Return (X, Y) of the center of cell containing provided text 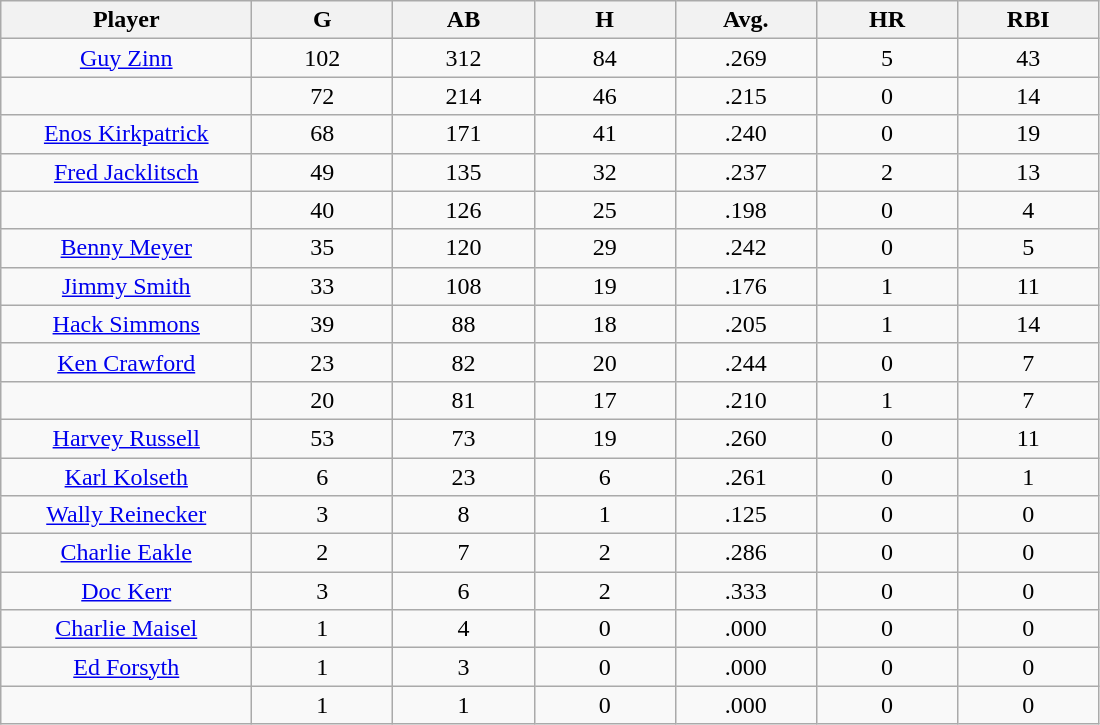
18 (604, 324)
Karl Kolseth (126, 477)
.198 (746, 210)
.176 (746, 286)
88 (464, 324)
.237 (746, 172)
49 (322, 172)
Enos Kirkpatrick (126, 134)
72 (322, 96)
8 (464, 515)
13 (1028, 172)
68 (322, 134)
171 (464, 134)
29 (604, 248)
H (604, 20)
135 (464, 172)
Avg. (746, 20)
39 (322, 324)
Hack Simmons (126, 324)
.240 (746, 134)
214 (464, 96)
Fred Jacklitsch (126, 172)
Benny Meyer (126, 248)
17 (604, 400)
Jimmy Smith (126, 286)
G (322, 20)
25 (604, 210)
73 (464, 438)
41 (604, 134)
Charlie Eakle (126, 553)
81 (464, 400)
Ken Crawford (126, 362)
.242 (746, 248)
.244 (746, 362)
.260 (746, 438)
35 (322, 248)
.205 (746, 324)
.210 (746, 400)
HR (886, 20)
Wally Reinecker (126, 515)
.215 (746, 96)
AB (464, 20)
.333 (746, 591)
120 (464, 248)
Player (126, 20)
82 (464, 362)
.125 (746, 515)
102 (322, 58)
Guy Zinn (126, 58)
33 (322, 286)
53 (322, 438)
126 (464, 210)
46 (604, 96)
Charlie Maisel (126, 629)
312 (464, 58)
.261 (746, 477)
.269 (746, 58)
Doc Kerr (126, 591)
32 (604, 172)
Ed Forsyth (126, 667)
40 (322, 210)
43 (1028, 58)
.286 (746, 553)
Harvey Russell (126, 438)
108 (464, 286)
84 (604, 58)
RBI (1028, 20)
